Provide the [X, Y] coordinate of the cell's center where the given text is located.  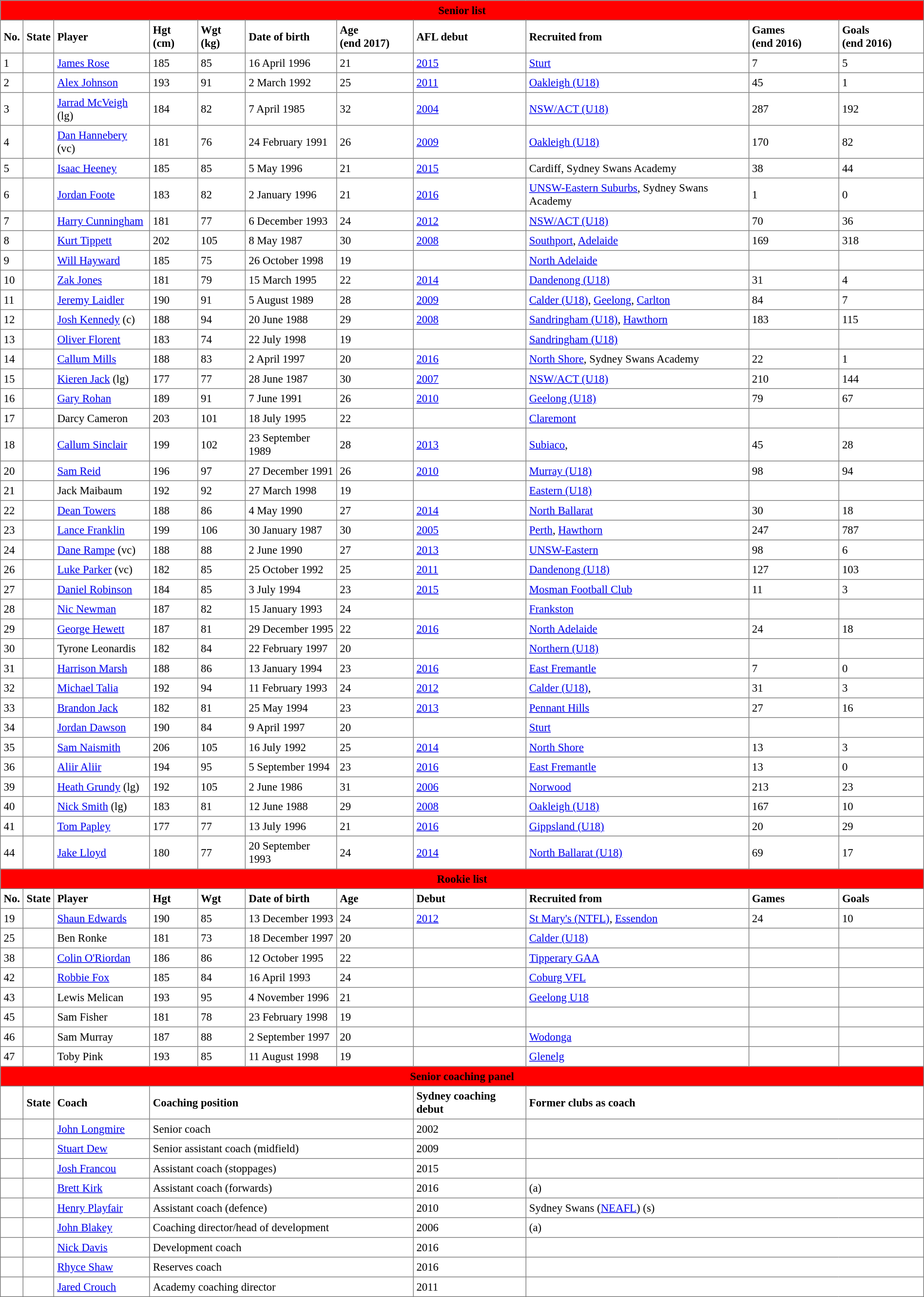
UNSW-Eastern Suburbs, Sydney Swans Academy [637, 194]
210 [793, 379]
2 September 1997 [291, 1037]
Toby Pink [102, 1056]
20 September 1993 [291, 852]
Senior coaching panel [462, 1076]
40 [12, 806]
41 [12, 826]
North Shore [637, 747]
Assistant coach (stoppages) [282, 1168]
Heath Grundy (lg) [102, 787]
7 April 1985 [291, 109]
Coach [102, 1103]
Debut [470, 898]
Jared Crouch [102, 1287]
Claremont [637, 418]
Brandon Jack [102, 708]
Coaching position [282, 1103]
22 July 1998 [291, 339]
Harry Cunningham [102, 221]
26 October 1998 [291, 260]
Jack Maibaum [102, 490]
Development coach [282, 1247]
Tipperary GAA [637, 958]
Jeremy Laidler [102, 300]
Goals [881, 898]
Calder (U18), Geelong, Carlton [637, 300]
Nic Newman [102, 609]
Tyrone Leonardis [102, 648]
Kieren Jack (lg) [102, 379]
Stuart Dew [102, 1148]
20 June 1988 [291, 319]
28 June 1987 [291, 379]
Lewis Melican [102, 997]
Henry Playfair [102, 1208]
43 [12, 997]
25 October 1992 [291, 569]
2 June 1986 [291, 787]
Hgt [173, 898]
Daniel Robinson [102, 589]
203 [173, 418]
Frankston [637, 609]
Michael Talia [102, 688]
Sam Reid [102, 471]
Age (end 2017) [375, 37]
Nick Smith (lg) [102, 806]
78 [221, 1017]
Isaac Heeney [102, 168]
Luke Parker (vc) [102, 569]
Tom Papley [102, 826]
Assistant coach (forwards) [282, 1188]
Northern (U18) [637, 648]
John Blakey [102, 1227]
Sydney coaching debut [470, 1103]
2 January 1996 [291, 194]
Nick Davis [102, 1247]
194 [173, 767]
15 [12, 379]
18 July 1995 [291, 418]
Mosman Football Club [637, 589]
2004 [470, 109]
2 April 1997 [291, 359]
12 June 1988 [291, 806]
North Ballarat [637, 510]
Aliir Aliir [102, 767]
Games [793, 898]
Jarrad McVeigh (lg) [102, 109]
Senior coach [282, 1129]
Dean Towers [102, 510]
St Mary's (NTFL), Essendon [637, 918]
Wgt [221, 898]
Southport, Adelaide [637, 240]
287 [793, 109]
92 [221, 490]
Dan Hannebery (vc) [102, 142]
2007 [470, 379]
33 [12, 708]
186 [173, 958]
Perth, Hawthorn [637, 530]
115 [881, 319]
144 [881, 379]
47 [12, 1056]
Academy coaching director [282, 1287]
2 March 1992 [291, 82]
Coburg VFL [637, 977]
29 December 1995 [291, 629]
Rhyce Shaw [102, 1267]
101 [221, 418]
27 March 1998 [291, 490]
2002 [470, 1129]
2 [12, 82]
180 [173, 852]
Gary Rohan [102, 398]
Calder (U18) [637, 938]
3 July 1994 [291, 589]
24 February 1991 [291, 142]
16 April 1996 [291, 63]
Glenelg [637, 1056]
11 February 1993 [291, 688]
Geelong (U18) [637, 398]
5 August 1989 [291, 300]
Robbie Fox [102, 977]
8 May 1987 [291, 240]
UNSW-Eastern [637, 550]
25 May 1994 [291, 708]
787 [881, 530]
6 December 1993 [291, 221]
Coaching director/head of development [282, 1227]
North Shore, Sydney Swans Academy [637, 359]
Ben Ronke [102, 938]
27 December 1991 [291, 471]
12 October 1995 [291, 958]
127 [793, 569]
202 [173, 240]
George Hewett [102, 629]
Will Hayward [102, 260]
34 [12, 727]
2005 [470, 530]
83 [221, 359]
AFL debut [470, 37]
Sam Fisher [102, 1017]
23 September 1989 [291, 445]
Wodonga [637, 1037]
Norwood [637, 787]
5 September 1994 [291, 767]
23 February 1998 [291, 1017]
John Longmire [102, 1129]
Josh Kennedy (c) [102, 319]
170 [793, 142]
Sydney Swans (NEAFL) (s) [725, 1208]
Jordan Dawson [102, 727]
102 [221, 445]
318 [881, 240]
Lance Franklin [102, 530]
Dane Rampe (vc) [102, 550]
Brett Kirk [102, 1188]
Colin O'Riordan [102, 958]
Callum Sinclair [102, 445]
Games (end 2016) [793, 37]
11 August 1998 [291, 1056]
Sam Naismith [102, 747]
196 [173, 471]
Sandringham (U18), Hawthorn [637, 319]
9 April 1997 [291, 727]
Senior list [462, 10]
76 [221, 142]
103 [881, 569]
4 November 1996 [291, 997]
213 [793, 787]
Former clubs as coach [725, 1103]
39 [12, 787]
18 December 1997 [291, 938]
Pennant Hills [637, 708]
15 January 1993 [291, 609]
167 [793, 806]
Reserves coach [282, 1267]
70 [793, 221]
Zak Jones [102, 280]
206 [173, 747]
35 [12, 747]
75 [221, 260]
9 [12, 260]
Calder (U18), [637, 688]
Rookie list [462, 879]
22 February 1997 [291, 648]
15 March 1995 [291, 280]
Gippsland (U18) [637, 826]
67 [881, 398]
42 [12, 977]
Goals (end 2016) [881, 37]
Jordan Foote [102, 194]
16 April 1993 [291, 977]
Subiaco, [637, 445]
Cardiff, Sydney Swans Academy [637, 168]
Assistant coach (defence) [282, 1208]
Darcy Cameron [102, 418]
73 [221, 938]
46 [12, 1037]
16 July 1992 [291, 747]
8 [12, 240]
13 December 1993 [291, 918]
Senior assistant coach (midfield) [282, 1148]
Sam Murray [102, 1037]
106 [221, 530]
13 January 1994 [291, 668]
North Ballarat (U18) [637, 852]
Geelong U18 [637, 997]
Wgt (kg) [221, 37]
74 [221, 339]
189 [173, 398]
30 January 1987 [291, 530]
Shaun Edwards [102, 918]
Alex Johnson [102, 82]
14 [12, 359]
Harrison Marsh [102, 668]
13 July 1996 [291, 826]
7 June 1991 [291, 398]
97 [221, 471]
Sandringham (U18) [637, 339]
Callum Mills [102, 359]
Age [375, 898]
Murray (U18) [637, 471]
James Rose [102, 63]
Jake Lloyd [102, 852]
Hgt (cm) [173, 37]
2 June 1990 [291, 550]
Kurt Tippett [102, 240]
4 May 1990 [291, 510]
69 [793, 852]
247 [793, 530]
Josh Francou [102, 1168]
169 [793, 240]
Oliver Florent [102, 339]
Eastern (U18) [637, 490]
5 May 1996 [291, 168]
12 [12, 319]
